Output the [x, y] coordinate of the center of the cell containing the given text.  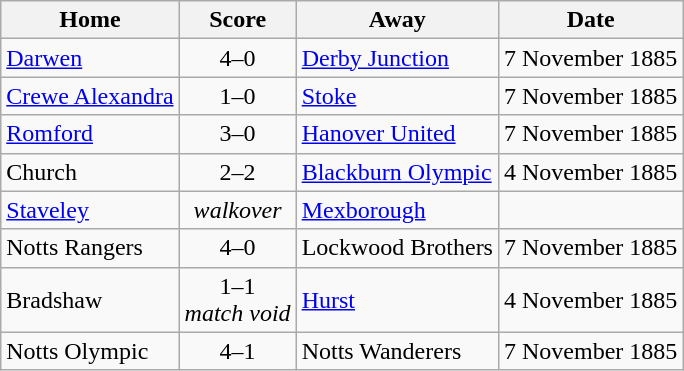
Romford [90, 134]
2–2 [238, 172]
Date [590, 20]
Mexborough [397, 210]
Score [238, 20]
Church [90, 172]
Bradshaw [90, 300]
Home [90, 20]
Away [397, 20]
Notts Olympic [90, 351]
Notts Wanderers [397, 351]
4–1 [238, 351]
3–0 [238, 134]
Notts Rangers [90, 248]
walkover [238, 210]
1–1match void [238, 300]
Lockwood Brothers [397, 248]
1–0 [238, 96]
Derby Junction [397, 58]
Darwen [90, 58]
Stoke [397, 96]
Hurst [397, 300]
Staveley [90, 210]
Hanover United [397, 134]
Blackburn Olympic [397, 172]
Crewe Alexandra [90, 96]
